Search for the cell housing the specified text and yield its [x, y] center coordinate. 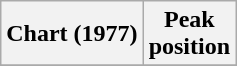
Peak position [189, 34]
Chart (1977) [72, 34]
